Capture the cell that displays the provided text and extract its [x, y] central coordinate. 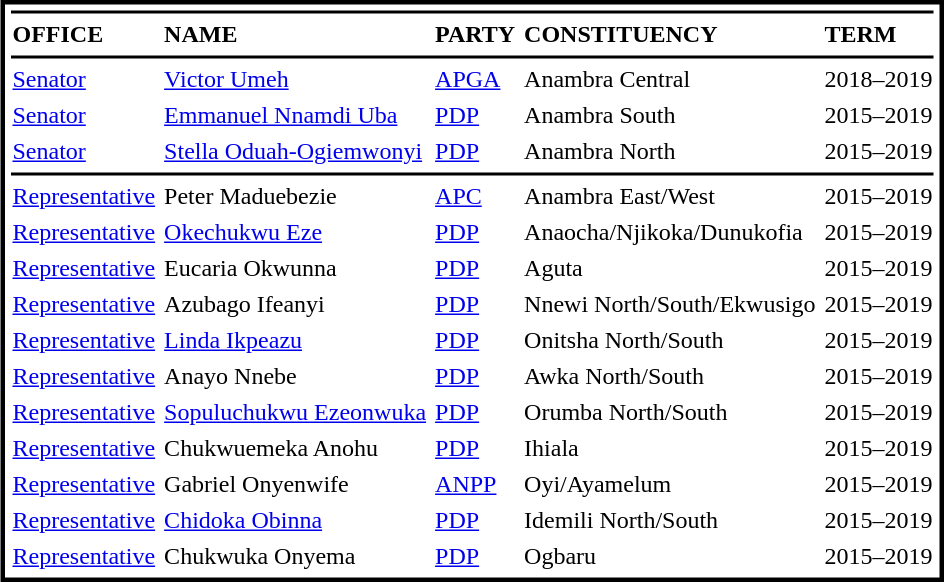
Linda Ikpeazu [296, 341]
Eucaria Okwunna [296, 269]
TERM [878, 35]
Anayo Nnebe [296, 377]
Stella Oduah-Ogiemwonyi [296, 151]
PARTY [476, 35]
Chidoka Obinna [296, 521]
APC [476, 197]
CONSTITUENCY [670, 35]
ANPP [476, 485]
Ogbaru [670, 557]
Anambra Central [670, 79]
Azubago Ifeanyi [296, 305]
2018–2019 [878, 79]
Orumba North/South [670, 413]
Awka North/South [670, 377]
Sopuluchukwu Ezeonwuka [296, 413]
Chukwuka Onyema [296, 557]
NAME [296, 35]
Peter Maduebezie [296, 197]
OFFICE [84, 35]
Okechukwu Eze [296, 233]
Chukwuemeka Anohu [296, 449]
Anambra East/West [670, 197]
Ihiala [670, 449]
Emmanuel Nnamdi Uba [296, 115]
Gabriel Onyenwife [296, 485]
Oyi/Ayamelum [670, 485]
Anambra South [670, 115]
Anambra North [670, 151]
Nnewi North/South/Ekwusigo [670, 305]
APGA [476, 79]
Onitsha North/South [670, 341]
Idemili North/South [670, 521]
Victor Umeh [296, 79]
Anaocha/Njikoka/Dunukofia [670, 233]
Aguta [670, 269]
